Detect which cell encompasses the target text, then output its [x, y] center coordinate. 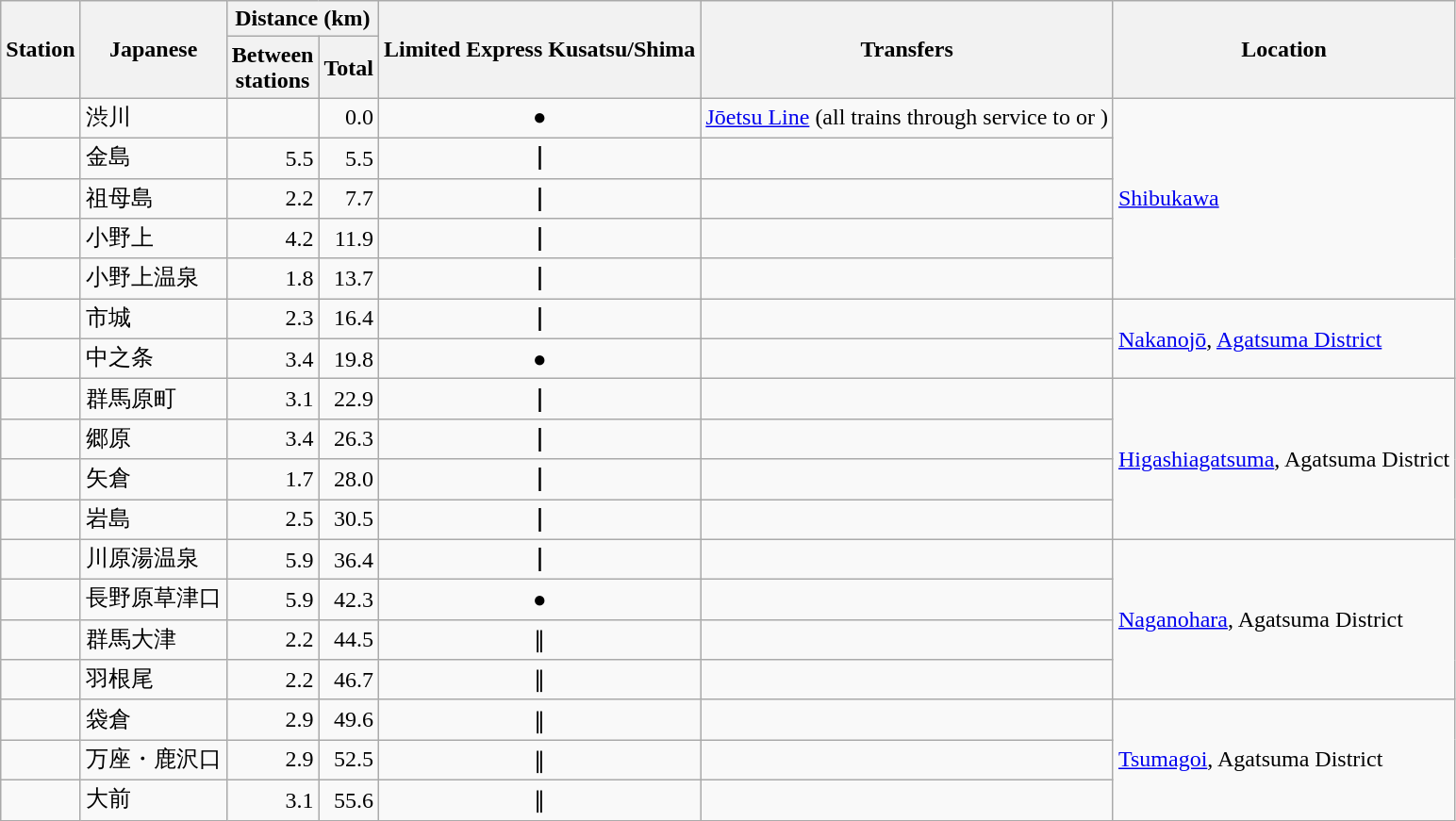
36.4 [349, 560]
Higashiagatsuma, Agatsuma District [1283, 459]
2.5 [273, 520]
Location [1283, 49]
中之条 [153, 358]
11.9 [349, 239]
Tsumagoi, Agatsuma District [1283, 760]
群馬原町 [153, 400]
Distance (km) [302, 19]
22.9 [349, 400]
長野原草津口 [153, 599]
渋川 [153, 119]
岩島 [153, 520]
万座・鹿沢口 [153, 760]
42.3 [349, 599]
群馬大津 [153, 639]
Jōetsu Line (all trains through service to or ) [907, 119]
44.5 [349, 639]
1.8 [273, 279]
7.7 [349, 198]
川原湯温泉 [153, 560]
Transfers [907, 49]
4.2 [273, 239]
金島 [153, 158]
Japanese [153, 49]
30.5 [349, 520]
郷原 [153, 439]
52.5 [349, 760]
羽根尾 [153, 681]
2.3 [273, 319]
Nakanojō, Agatsuma District [1283, 339]
袋倉 [153, 720]
Limited Express Kusatsu/Shima [539, 49]
28.0 [349, 479]
矢倉 [153, 479]
16.4 [349, 319]
小野上 [153, 239]
0.0 [349, 119]
55.6 [349, 799]
26.3 [349, 439]
Shibukawa [1283, 198]
19.8 [349, 358]
大前 [153, 799]
49.6 [349, 720]
市城 [153, 319]
小野上温泉 [153, 279]
46.7 [349, 681]
Station [41, 49]
Naganohara, Agatsuma District [1283, 619]
13.7 [349, 279]
1.7 [273, 479]
Total [349, 68]
Betweenstations [273, 68]
祖母島 [153, 198]
